Scan for the cell matching the given text and deliver its (x, y) coordinate at center. 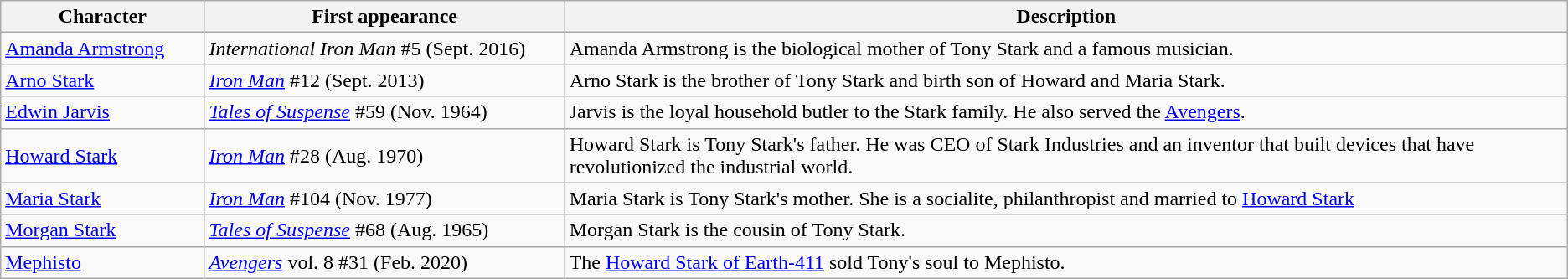
International Iron Man #5 (Sept. 2016) (384, 49)
Avengers vol. 8 #31 (Feb. 2020) (384, 262)
Maria Stark is Tony Stark's mother. She is a socialite, philanthropist and married to Howard Stark (1065, 199)
Morgan Stark (102, 230)
Howard Stark (102, 156)
Iron Man #12 (Sept. 2013) (384, 80)
Description (1065, 17)
The Howard Stark of Earth-411 sold Tony's soul to Mephisto. (1065, 262)
Maria Stark (102, 199)
Arno Stark is the brother of Tony Stark and birth son of Howard and Maria Stark. (1065, 80)
Iron Man #104 (Nov. 1977) (384, 199)
Arno Stark (102, 80)
Amanda Armstrong (102, 49)
Mephisto (102, 262)
Edwin Jarvis (102, 112)
Amanda Armstrong is the biological mother of Tony Stark and a famous musician. (1065, 49)
Howard Stark is Tony Stark's father. He was CEO of Stark Industries and an inventor that built devices that have revolutionized the industrial world. (1065, 156)
First appearance (384, 17)
Tales of Suspense #59 (Nov. 1964) (384, 112)
Morgan Stark is the cousin of Tony Stark. (1065, 230)
Character (102, 17)
Tales of Suspense #68 (Aug. 1965) (384, 230)
Jarvis is the loyal household butler to the Stark family. He also served the Avengers. (1065, 112)
Iron Man #28 (Aug. 1970) (384, 156)
